Determine the (X, Y) coordinate at the center of the cell enclosing the given text.  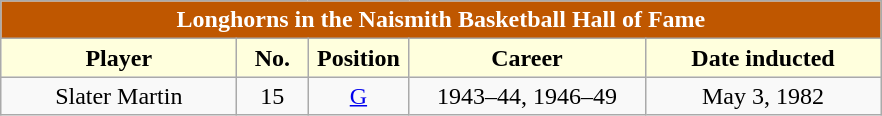
Date inducted (763, 58)
May 3, 1982 (763, 96)
Longhorns in the Naismith Basketball Hall of Fame (441, 20)
G (358, 96)
Slater Martin (119, 96)
1943–44, 1946–49 (527, 96)
Position (358, 58)
15 (272, 96)
Player (119, 58)
Career (527, 58)
No. (272, 58)
